For the text-containing cell, return its midpoint in (x, y) coordinate format. 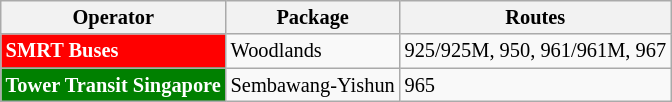
Operator (114, 17)
925/925M, 950, 961/961M, 967 (536, 51)
Package (313, 17)
965 (536, 85)
Sembawang-Yishun (313, 85)
SMRT Buses (114, 51)
Routes (536, 17)
Tower Transit Singapore (114, 85)
Woodlands (313, 51)
